Locate the cell with the specified text and output its (X, Y) center coordinate. 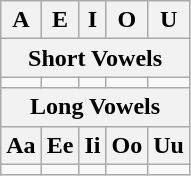
O (127, 20)
I (92, 20)
Long Vowels (96, 107)
Aa (21, 145)
Ii (92, 145)
U (169, 20)
E (60, 20)
Ee (60, 145)
Uu (169, 145)
A (21, 20)
Short Vowels (96, 58)
Oo (127, 145)
